From the cell containing the given text, extract its center point as (X, Y) coordinate. 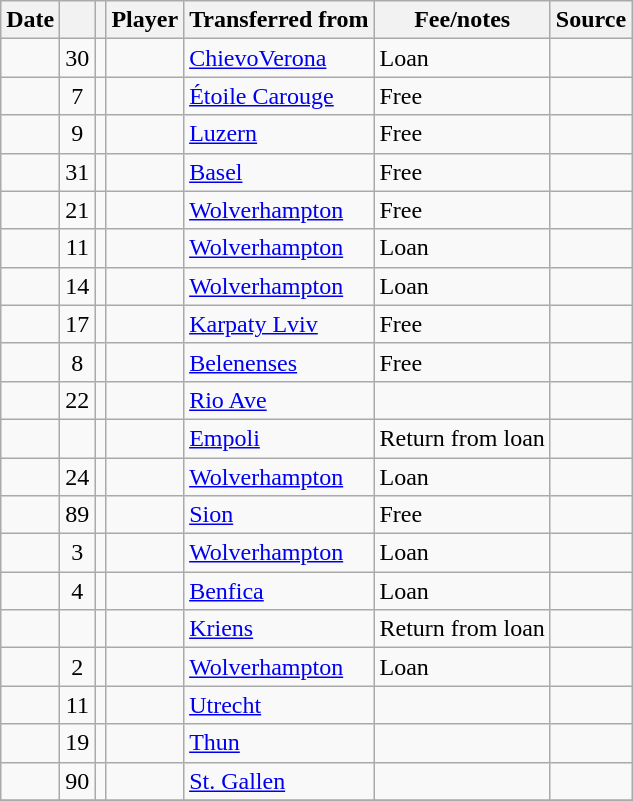
Thun (279, 743)
19 (78, 743)
ChievoVerona (279, 58)
30 (78, 58)
31 (78, 172)
Basel (279, 172)
St. Gallen (279, 781)
21 (78, 210)
Date (30, 20)
90 (78, 781)
Belenenses (279, 362)
Source (590, 20)
14 (78, 286)
9 (78, 134)
Étoile Carouge (279, 96)
Benfica (279, 591)
Transferred from (279, 20)
Luzern (279, 134)
Player (145, 20)
8 (78, 362)
2 (78, 667)
Utrecht (279, 705)
4 (78, 591)
89 (78, 515)
Kriens (279, 629)
22 (78, 400)
Empoli (279, 438)
Rio Ave (279, 400)
Sion (279, 515)
7 (78, 96)
Fee/notes (462, 20)
17 (78, 324)
3 (78, 553)
24 (78, 477)
Karpaty Lviv (279, 324)
